Identify which cell holds the provided text, then report its (x, y) central coordinate. 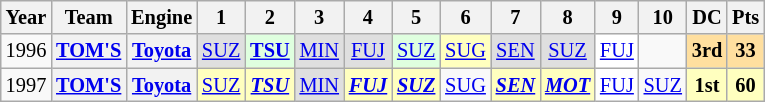
4 (368, 17)
Pts (746, 17)
10 (663, 17)
MOT (568, 85)
DC (707, 17)
5 (416, 17)
Engine (162, 17)
Year (26, 17)
8 (568, 17)
7 (516, 17)
Team (88, 17)
2 (270, 17)
9 (617, 17)
33 (746, 51)
3 (320, 17)
1996 (26, 51)
3rd (707, 51)
1997 (26, 85)
1st (707, 85)
1 (221, 17)
6 (465, 17)
60 (746, 85)
